Scan for the cell matching the given text and deliver its (x, y) coordinate at center. 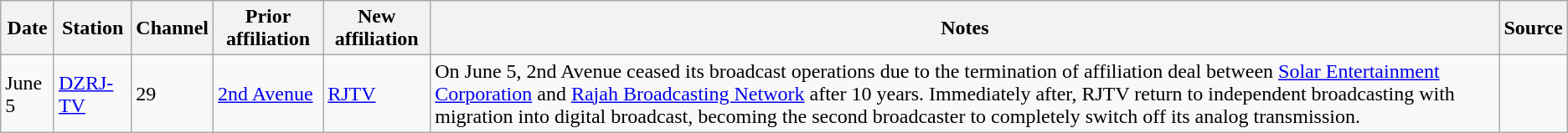
Station (92, 28)
RJTV (377, 94)
Notes (965, 28)
2nd Avenue (268, 94)
Date (28, 28)
Source (1533, 28)
Prior affiliation (268, 28)
29 (173, 94)
June 5 (28, 94)
DZRJ-TV (92, 94)
New affiliation (377, 28)
Channel (173, 28)
